Pinpoint the cell where the given text exists, returning its (X, Y) midpoint coordinate. 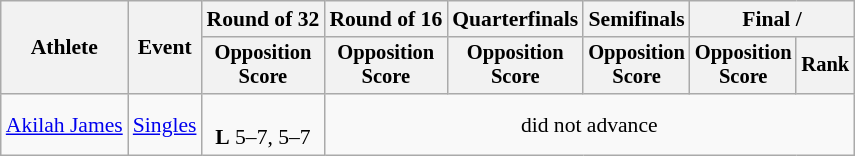
did not advance (589, 124)
Round of 32 (262, 19)
Akilah James (64, 124)
Event (165, 48)
Round of 16 (386, 19)
Singles (165, 124)
L 5–7, 5–7 (262, 124)
Semifinals (636, 19)
Final / (772, 19)
Athlete (64, 48)
Rank (825, 66)
Quarterfinals (515, 19)
